Search for the cell housing the specified text and yield its (x, y) center coordinate. 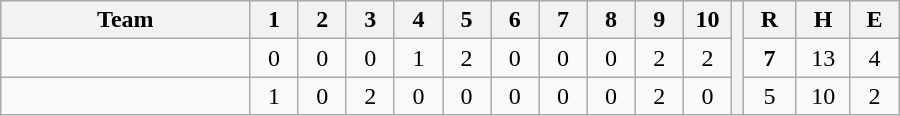
E (874, 20)
H (823, 20)
3 (370, 20)
9 (659, 20)
Team (126, 20)
13 (823, 58)
8 (611, 20)
R (770, 20)
6 (515, 20)
